Determine the [X, Y] coordinate at the center of the cell enclosing the given text.  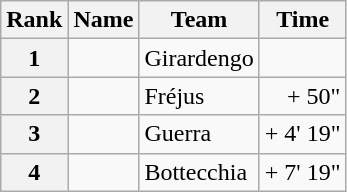
Bottecchia [199, 172]
2 [34, 96]
1 [34, 58]
4 [34, 172]
Girardengo [199, 58]
Guerra [199, 134]
+ 50" [302, 96]
Time [302, 20]
+ 7' 19" [302, 172]
3 [34, 134]
+ 4' 19" [302, 134]
Team [199, 20]
Fréjus [199, 96]
Name [104, 20]
Rank [34, 20]
